Extract the (X, Y) coordinate from the center of the cell holding the provided text.  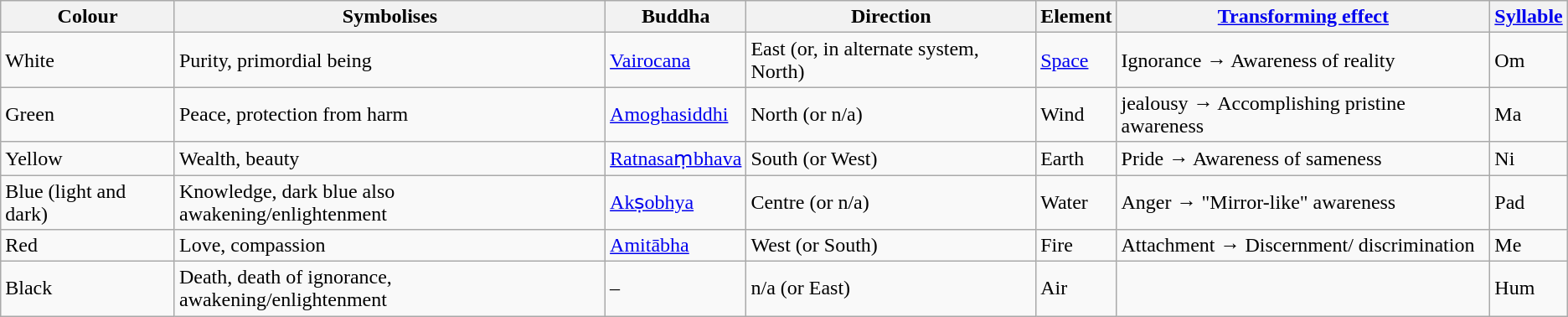
Wealth, beauty (389, 158)
Element (1076, 17)
Water (1076, 201)
Ignorance → Awareness of reality (1303, 60)
East (or, in alternate system, North) (891, 60)
Pad (1529, 201)
Yellow (88, 158)
Direction (891, 17)
Symbolises (389, 17)
Buddha (676, 17)
Attachment → Discernment/ discrimination (1303, 246)
Me (1529, 246)
Peace, protection from harm (389, 114)
Hum (1529, 288)
White (88, 60)
Fire (1076, 246)
– (676, 288)
Syllable (1529, 17)
Death, death of ignorance, awakening/enlightenment (389, 288)
Ratnasaṃbhava (676, 158)
Amoghasiddhi (676, 114)
Anger → "Mirror-like" awareness (1303, 201)
Green (88, 114)
Centre (or n/a) (891, 201)
Om (1529, 60)
Purity, primordial being (389, 60)
n/a (or East) (891, 288)
Akṣobhya (676, 201)
Black (88, 288)
Amitābha (676, 246)
West (or South) (891, 246)
Earth (1076, 158)
Ni (1529, 158)
Knowledge, dark blue also awakening/enlightenment (389, 201)
Transforming effect (1303, 17)
Air (1076, 288)
Vairocana (676, 60)
Blue (light and dark) (88, 201)
jealousy → Accomplishing pristine awareness (1303, 114)
Pride → Awareness of sameness (1303, 158)
Wind (1076, 114)
Colour (88, 17)
Love, compassion (389, 246)
South (or West) (891, 158)
Ma (1529, 114)
North (or n/a) (891, 114)
Space (1076, 60)
Red (88, 246)
